Return (x, y) of the center of cell containing provided text 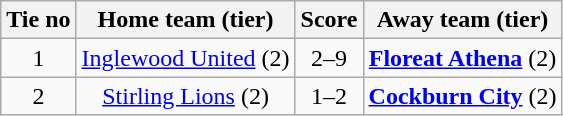
Tie no (38, 20)
Floreat Athena (2) (462, 58)
Score (329, 20)
Away team (tier) (462, 20)
Inglewood United (2) (186, 58)
Stirling Lions (2) (186, 96)
1–2 (329, 96)
Cockburn City (2) (462, 96)
2 (38, 96)
2–9 (329, 58)
Home team (tier) (186, 20)
1 (38, 58)
